Return [X, Y] of the center of cell containing provided text 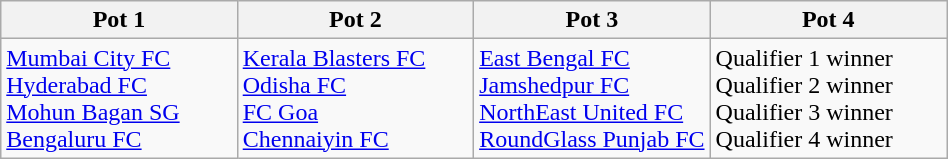
Pot 4 [828, 20]
Kerala Blasters FC Odisha FC FC Goa Chennaiyin FC [355, 98]
East Bengal FC Jamshedpur FC NorthEast United FC RoundGlass Punjab FC [592, 98]
Pot 3 [592, 20]
Mumbai City FC Hyderabad FC Mohun Bagan SGBengaluru FC [119, 98]
Qualifier 1 winner Qualifier 2 winner Qualifier 3 winner Qualifier 4 winner [828, 98]
Pot 2 [355, 20]
Pot 1 [119, 20]
